Determine the (x, y) coordinate at the center of the cell enclosing the given text.  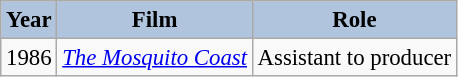
Assistant to producer (354, 58)
The Mosquito Coast (154, 58)
Year (29, 20)
Film (154, 20)
1986 (29, 58)
Role (354, 20)
